Capture the cell that displays the provided text and extract its [x, y] central coordinate. 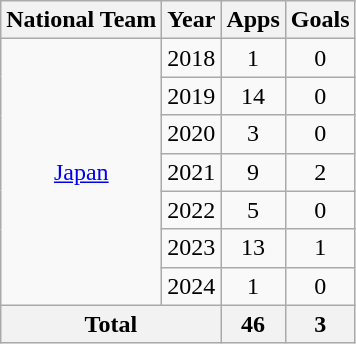
2021 [192, 172]
2019 [192, 96]
13 [253, 248]
9 [253, 172]
2024 [192, 286]
Apps [253, 20]
National Team [82, 20]
Japan [82, 172]
14 [253, 96]
2022 [192, 210]
2 [320, 172]
46 [253, 324]
2018 [192, 58]
2023 [192, 248]
Year [192, 20]
Total [111, 324]
2020 [192, 134]
5 [253, 210]
Goals [320, 20]
